Locate the cell with the specified text and output its [x, y] center coordinate. 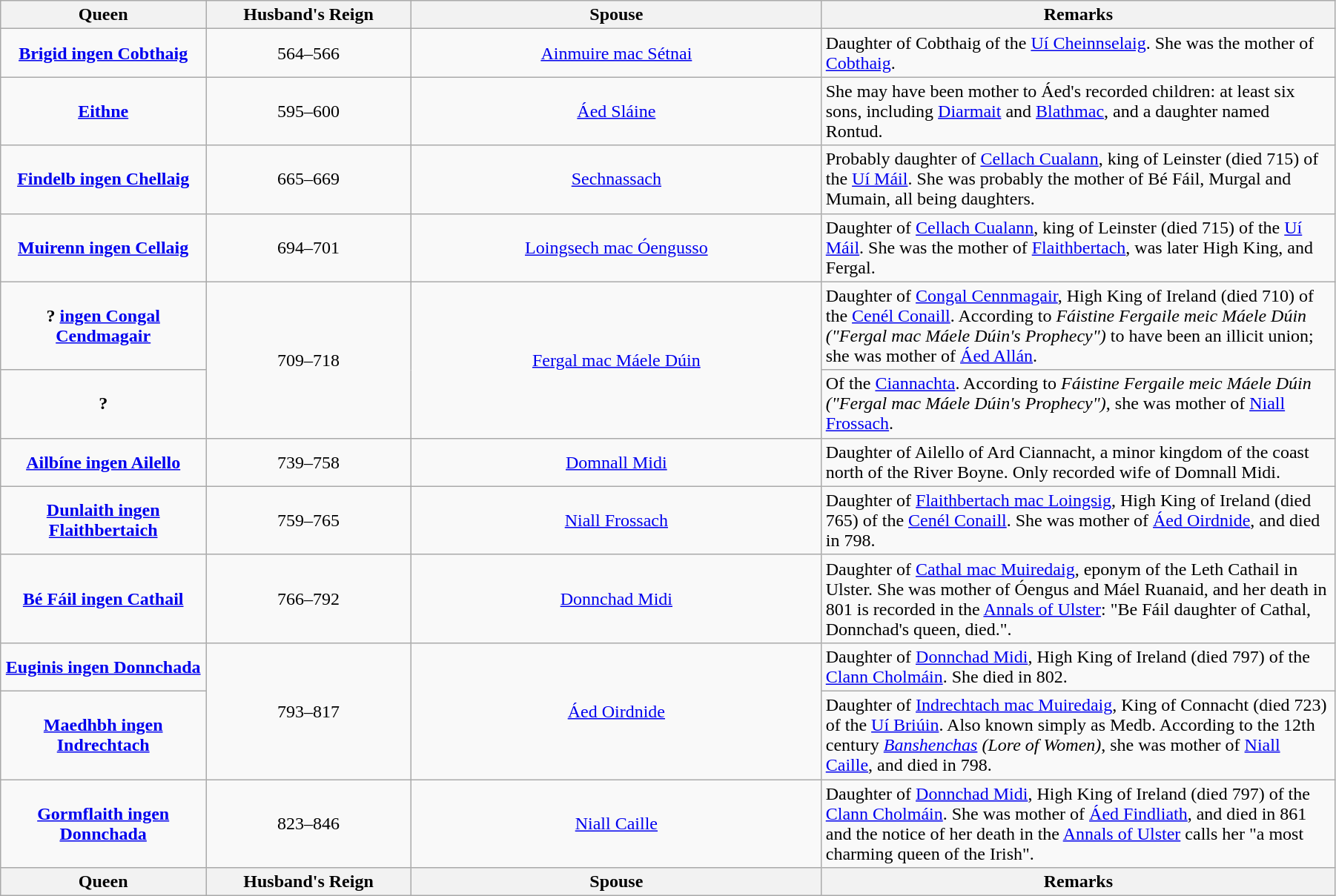
Ailbíne ingen Ailello [104, 462]
Euginis ingen Donnchada [104, 667]
Áed Sláine [616, 111]
739–758 [308, 462]
Daughter of Donnchad Midi, High King of Ireland (died 797) of the Clann Cholmáin. She died in 802. [1078, 667]
Muirenn ingen Cellaig [104, 248]
709–718 [308, 360]
Fergal mac Máele Dúin [616, 360]
Ainmuire mac Sétnai [616, 53]
823–846 [308, 824]
Findelb ingen Chellaig [104, 179]
Niall Caille [616, 824]
Maedhbh ingen Indrechtach [104, 735]
595–600 [308, 111]
Dunlaith ingen Flaithbertaich [104, 520]
793–817 [308, 711]
Brigid ingen Cobthaig [104, 53]
694–701 [308, 248]
Daughter of Flaithbertach mac Loingsig, High King of Ireland (died 765) of the Cenél Conaill. She was mother of Áed Oirdnide, and died in 798. [1078, 520]
Daughter of Cellach Cualann, king of Leinster (died 715) of the Uí Máil. She was the mother of Flaithbertach, was later High King, and Fergal. [1078, 248]
? ingen Congal Cendmagair [104, 326]
665–669 [308, 179]
She may have been mother to Áed's recorded children: at least six sons, including Diarmait and Blathmac, and a daughter named Rontud. [1078, 111]
766–792 [308, 599]
Sechnassach [616, 179]
Daughter of Ailello of Ard Ciannacht, a minor kingdom of the coast north of the River Boyne. Only recorded wife of Domnall Midi. [1078, 462]
Donnchad Midi [616, 599]
Bé Fáil ingen Cathail [104, 599]
Domnall Midi [616, 462]
Of the Ciannachta. According to Fáistine Fergaile meic Máele Dúin ("Fergal mac Máele Dúin's Prophecy"), she was mother of Niall Frossach. [1078, 404]
Eithne [104, 111]
Áed Oirdnide [616, 711]
? [104, 404]
Loingsech mac Óengusso [616, 248]
Niall Frossach [616, 520]
Gormflaith ingen Donnchada [104, 824]
564–566 [308, 53]
Daughter of Cobthaig of the Uí Cheinnselaig. She was the mother of Cobthaig. [1078, 53]
759–765 [308, 520]
